Return the (x, y) coordinate for the center point of the cell that contains the specified text.  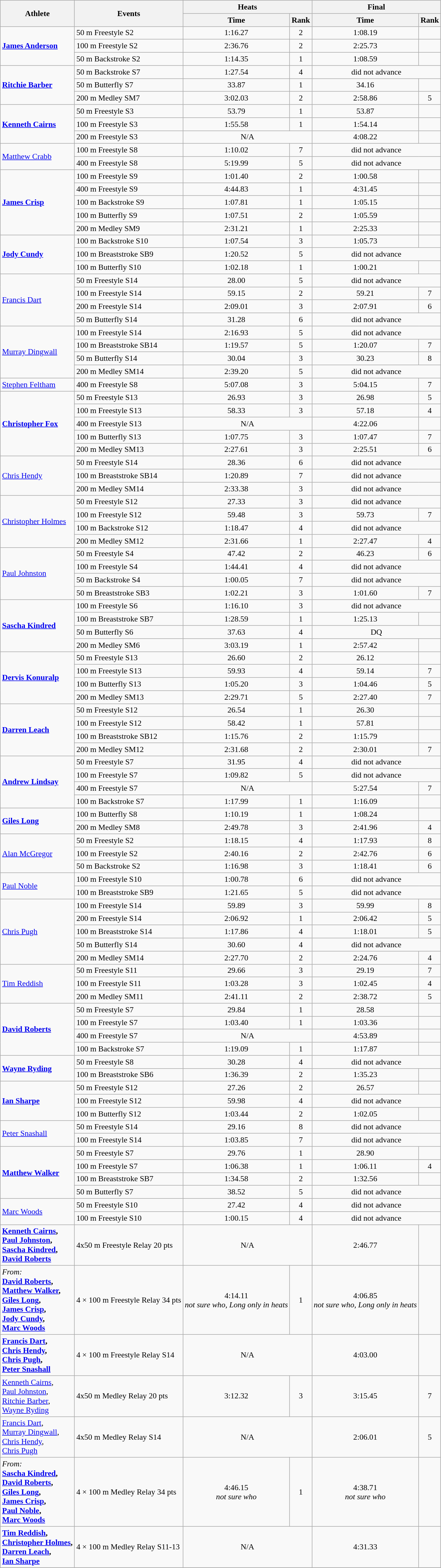
2:25.51 (365, 450)
1:05.73 (365, 241)
4 × 100 m Freestyle Relay 34 pts (129, 1300)
2:06.92 (236, 919)
28.36 (236, 463)
1:20.07 (365, 345)
100 m Breaststroke SB12 (129, 736)
Kenneth Cairns (37, 124)
1:08.19 (365, 33)
4:44.83 (236, 189)
5:07.08 (236, 385)
4 × 100 m Medley Relay 34 pts (129, 1492)
200 m Freestyle S3 (129, 137)
31.28 (236, 320)
1:02.18 (236, 268)
4:08.22 (365, 137)
59.14 (365, 671)
59.48 (236, 515)
28.90 (365, 1153)
2:31.21 (236, 228)
1:14.35 (236, 59)
29.76 (236, 1153)
100 m Freestyle S8 (129, 150)
1:16.10 (236, 606)
200 m Medley SM11 (129, 997)
1:05.15 (365, 203)
29.66 (236, 971)
200 m Medley SM9 (129, 228)
2:36.76 (236, 46)
1:32.56 (365, 1179)
26.98 (365, 398)
2:41.11 (236, 997)
1:01.60 (365, 593)
33.87 (236, 85)
Athlete (37, 13)
4 × 100 m Medley Relay S11-13 (129, 1547)
2:27.47 (365, 541)
1:02.45 (365, 984)
3:15.45 (365, 1396)
26.60 (236, 658)
2:06.01 (365, 1437)
26.93 (236, 398)
50 m Backstroke S7 (129, 72)
100 m Butterfly S8 (129, 815)
2:46.77 (365, 1245)
1:00.05 (236, 580)
4x50 m Medley Relay S14 (129, 1437)
2:27.40 (365, 697)
Matthew Walker (37, 1172)
3:02.03 (236, 98)
1:27.54 (236, 72)
30.28 (236, 1062)
1:06.11 (365, 1166)
1:16.98 (236, 866)
1:20.52 (236, 254)
1:07.47 (365, 437)
Marc Woods (37, 1212)
Tim Reddish (37, 983)
28.00 (236, 280)
4:53.89 (365, 1036)
1:03.44 (236, 1114)
200 m Medley SM8 (129, 828)
1:19.57 (236, 345)
50 m Butterfly S6 (129, 632)
400 m Freestyle S9 (129, 189)
50 m Freestyle S4 (129, 554)
1:01.40 (236, 176)
58.42 (236, 723)
1:18.47 (236, 528)
1:17.99 (236, 801)
4x50 m Medley Relay 20 pts (129, 1396)
1:07.75 (236, 437)
100 m Butterfly S10 (129, 268)
4:22.06 (365, 424)
4:14.11not sure who, Long only in heats (236, 1300)
1:06.38 (236, 1166)
5:27.54 (365, 789)
Kenneth Cairns,Paul Johnston,Ritchie Barber,Wayne Ryding (37, 1396)
James Anderson (37, 46)
38.52 (236, 1192)
2:07.91 (365, 307)
2:38.72 (365, 997)
Matthew Crabb (37, 156)
1:02.21 (236, 593)
2:39.20 (236, 372)
1:54.14 (365, 124)
47.42 (236, 554)
1:28.59 (236, 619)
2:30.01 (365, 749)
1:05.59 (365, 215)
Giles Long (37, 821)
Wayne Ryding (37, 1068)
2:40.16 (236, 854)
2:25.33 (365, 228)
4:06.85not sure who, Long only in heats (365, 1300)
100 m Backstroke S10 (129, 241)
58.33 (236, 411)
50 m Backstroke S4 (129, 580)
46.23 (365, 554)
2:27.70 (236, 958)
100 m Freestyle S6 (129, 606)
Jody Cundy (37, 254)
2:25.73 (365, 46)
200 m Medley SM6 (129, 645)
Dervis Konuralp (37, 677)
57.18 (365, 411)
100 m Backstroke S12 (129, 528)
1:03.85 (236, 1140)
2:57.42 (365, 645)
59.99 (365, 906)
Christopher Holmes (37, 521)
57.81 (365, 723)
1:21.65 (236, 893)
34.16 (365, 85)
53.79 (236, 111)
1:15.79 (365, 736)
59.93 (236, 671)
2:58.86 (365, 98)
37.63 (236, 632)
Paul Noble (37, 886)
1:16.27 (236, 33)
4:31.45 (365, 189)
1:10.02 (236, 150)
1:00.21 (365, 268)
1:09.82 (236, 775)
100 m Breaststroke S14 (129, 932)
28.58 (365, 1010)
30.60 (236, 945)
1:08.24 (365, 815)
29.84 (236, 1010)
1:15.76 (236, 736)
4 × 100 m Freestyle Relay S14 (129, 1355)
Alan McGregor (37, 853)
5:04.15 (365, 385)
2:29.71 (236, 697)
1:00.78 (236, 880)
1:25.13 (365, 619)
1:44.41 (236, 567)
50 m Breaststroke SB3 (129, 593)
59.21 (365, 294)
100 m Freestyle S3 (129, 124)
2:31.66 (236, 541)
1:16.09 (365, 801)
100 m Breaststroke SB6 (129, 1075)
4:31.33 (365, 1547)
1:18.01 (365, 932)
2:06.42 (365, 919)
3:03.19 (236, 645)
Francis Dart,Chris Hendy,Chris Pugh,Peter Snashall (37, 1355)
50 m Freestyle S10 (129, 1205)
100 m Freestyle S9 (129, 176)
4x50 m Freestyle Relay 20 pts (129, 1245)
Darren Leach (37, 730)
2:41.96 (365, 828)
Sascha Kindred (37, 626)
Final (376, 7)
Stephen Feltham (37, 385)
2:31.68 (236, 749)
3:12.32 (236, 1396)
100 m Freestyle S11 (129, 984)
2:09.01 (236, 307)
4:38.71not sure who (365, 1492)
26.12 (365, 658)
Ian Sharpe (37, 1101)
From:Sascha Kindred,David Roberts,Giles Long,James Crisp,Paul Noble,Marc Woods (37, 1492)
1:19.09 (236, 1049)
1:55.58 (236, 124)
1:18.15 (236, 840)
59.98 (236, 1101)
100 m Freestyle S4 (129, 567)
27.26 (236, 1088)
1:03.28 (236, 984)
50 m Freestyle S3 (129, 111)
Tim Reddish,Christopher Holmes,Darren Leach,Ian Sharpe (37, 1547)
1:36.39 (236, 1075)
1:17.86 (236, 932)
Peter Snashall (37, 1133)
1:07.54 (236, 241)
1:34.58 (236, 1179)
1:02.05 (365, 1114)
Murray Dingwall (37, 352)
David Roberts (37, 1029)
27.33 (236, 502)
Francis Dart,Murray Dingwall,Chris Hendy,Chris Pugh (37, 1437)
Christopher Fox (37, 424)
50 m Freestyle S11 (129, 971)
2:16.93 (236, 333)
2:42.76 (365, 854)
Chris Pugh (37, 932)
1:20.89 (236, 476)
2:33.38 (236, 489)
4:03.00 (365, 1355)
Francis Dart (37, 300)
29.16 (236, 1127)
1:18.41 (365, 866)
100 m Butterfly S9 (129, 215)
Kenneth Cairns,Paul Johnston,Sascha Kindred,David Roberts (37, 1245)
Events (129, 13)
59.73 (365, 515)
100 m Backstroke S9 (129, 203)
26.57 (365, 1088)
400 m Freestyle S13 (129, 424)
4:46.15not sure who (236, 1492)
1:07.81 (236, 203)
1:35.23 (365, 1075)
From:David Roberts,Matthew Walker,Giles Long,James Crisp,Jody Cundy,Marc Woods (37, 1300)
100 m Butterfly S12 (129, 1114)
1:17.93 (365, 840)
30.23 (365, 359)
1:00.58 (365, 176)
Andrew Lindsay (37, 782)
1:03.36 (365, 1023)
26.54 (236, 710)
1:04.46 (365, 684)
1:03.40 (236, 1023)
1:17.87 (365, 1049)
James Crisp (37, 202)
2:27.61 (236, 450)
Chris Hendy (37, 476)
59.15 (236, 294)
1:10.19 (236, 815)
Paul Johnston (37, 573)
1:00.15 (236, 1218)
5:19.99 (236, 163)
Ritchie Barber (37, 85)
1:07.51 (236, 215)
1:08.59 (365, 59)
2:24.76 (365, 958)
200 m Medley SM7 (129, 98)
53.87 (365, 111)
1:05.20 (236, 684)
27.42 (236, 1205)
30.04 (236, 359)
DQ (376, 632)
50 m Freestyle S8 (129, 1062)
31.95 (236, 762)
29.19 (365, 971)
2:49.78 (236, 828)
59.89 (236, 906)
26.30 (365, 710)
Heats (247, 7)
